Determine the [x, y] coordinate at the center of the cell enclosing the given text.  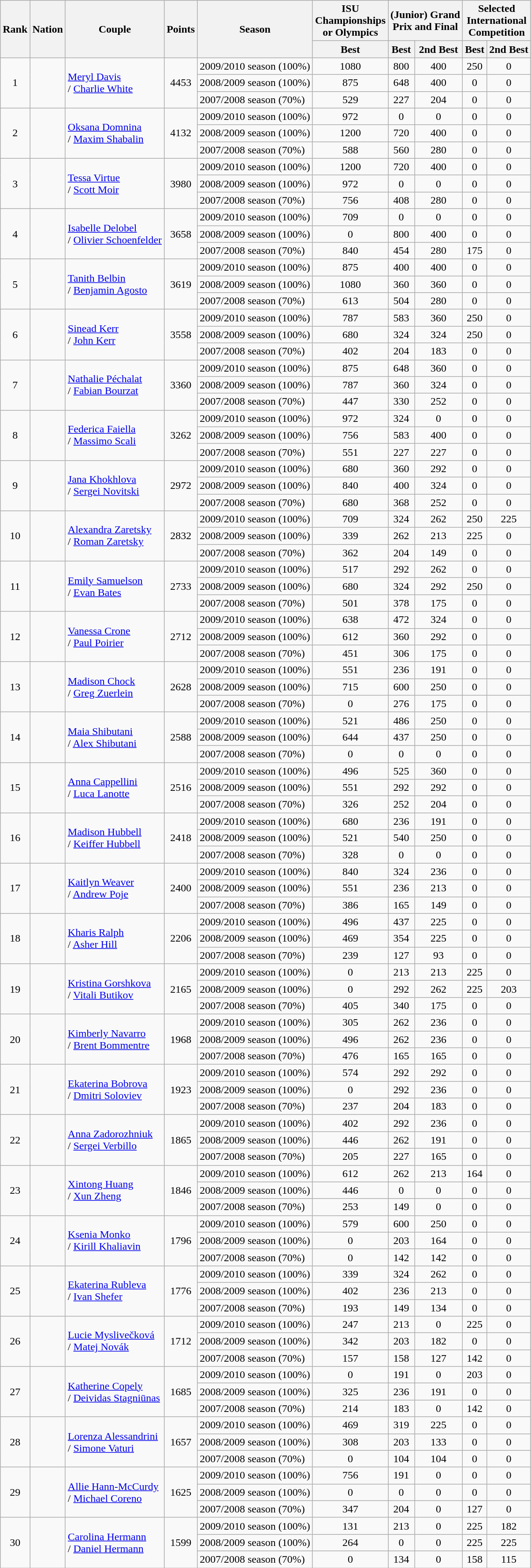
16 [15, 838]
Kharis Ralph / Asher Hill [115, 939]
306 [401, 653]
362 [350, 553]
529 [350, 100]
Anna Cappellini / Luca Lanotte [115, 788]
1712 [181, 1341]
Kimberly Navarro / Brent Bommentre [115, 1039]
115 [509, 1559]
Ksenia Monko / Kirill Khaliavin [115, 1240]
2972 [181, 485]
237 [350, 1106]
2516 [181, 788]
347 [350, 1509]
644 [350, 737]
328 [350, 855]
1 [15, 83]
525 [401, 771]
Lorenza Alessandrini / Simone Vaturi [115, 1442]
Vanessa Crone / Paul Poirier [115, 637]
354 [401, 939]
486 [401, 720]
517 [350, 570]
3658 [181, 234]
21 [15, 1090]
205 [350, 1157]
588 [350, 150]
27 [15, 1392]
20 [15, 1039]
2 [15, 133]
133 [439, 1442]
4 [15, 234]
26 [15, 1341]
264 [350, 1542]
28 [15, 1442]
378 [401, 603]
Kaitlyn Weaver / Andrew Poje [115, 888]
Federica Faiella / Massimo Scali [115, 435]
326 [350, 804]
4453 [181, 83]
408 [401, 200]
451 [350, 653]
2206 [181, 939]
2588 [181, 737]
9 [15, 485]
342 [350, 1341]
715 [350, 687]
Points [181, 29]
7 [15, 385]
Ekaterina Bobrova / Dmitri Soloviev [115, 1090]
476 [350, 1056]
2712 [181, 637]
3619 [181, 284]
19 [15, 989]
501 [350, 603]
Meryl Davis / Charlie White [115, 83]
3360 [181, 385]
Nation [48, 29]
319 [401, 1425]
14 [15, 737]
239 [350, 955]
4132 [181, 133]
574 [350, 1073]
638 [350, 620]
247 [350, 1325]
Madison Hubbell / Keiffer Hubbell [115, 838]
Xintong Huang / Xun Zheng [115, 1190]
Lucie Myslivečková / Matej Novák [115, 1341]
24 [15, 1240]
Emily Samuelson / Evan Bates [115, 586]
Selected International Competition [497, 21]
Couple [115, 29]
ISU Championships or Olympics [350, 21]
1685 [181, 1392]
276 [401, 704]
540 [401, 838]
Season [255, 29]
Kristina Gorshkova / Vitali Butikov [115, 989]
Sinead Kerr / John Kerr [115, 335]
1657 [181, 1442]
405 [350, 1006]
Katherine Copely / Deividas Stagniūnas [115, 1392]
214 [350, 1408]
Isabelle Delobel / Olivier Schoenfelder [115, 234]
Rank [15, 29]
2733 [181, 586]
560 [401, 150]
Tessa Virtue / Scott Moir [115, 183]
Jana Khokhlova / Sergei Novitski [115, 485]
18 [15, 939]
340 [401, 1006]
1599 [181, 1542]
3980 [181, 183]
1923 [181, 1090]
2418 [181, 838]
5 [15, 284]
3558 [181, 335]
10 [15, 536]
447 [350, 402]
11 [15, 586]
1865 [181, 1140]
8 [15, 435]
613 [350, 301]
22 [15, 1140]
1625 [181, 1492]
13 [15, 687]
386 [350, 905]
325 [350, 1392]
Allie Hann-McCurdy / Michael Coreno [115, 1492]
305 [350, 1022]
(Junior) Grand Prix and Final [426, 21]
504 [401, 301]
157 [350, 1358]
330 [401, 402]
579 [350, 1224]
2832 [181, 536]
308 [350, 1442]
25 [15, 1291]
3 [15, 183]
Alexandra Zaretsky / Roman Zaretsky [115, 536]
Anna Zadorozhniuk / Sergei Verbillo [115, 1140]
Carolina Hermann / Daniel Hermann [115, 1542]
3262 [181, 435]
12 [15, 637]
93 [439, 955]
Nathalie Péchalat / Fabian Bourzat [115, 385]
6 [15, 335]
23 [15, 1190]
1846 [181, 1190]
253 [350, 1207]
193 [350, 1308]
368 [401, 502]
Ekaterina Rubleva / Ivan Shefer [115, 1291]
454 [401, 251]
Maia Shibutani / Alex Shibutani [115, 737]
29 [15, 1492]
2400 [181, 888]
1796 [181, 1240]
Oksana Domnina / Maxim Shabalin [115, 133]
2628 [181, 687]
15 [15, 788]
472 [401, 620]
30 [15, 1542]
Tanith Belbin / Benjamin Agosto [115, 284]
2165 [181, 989]
Madison Chock / Greg Zuerlein [115, 687]
131 [350, 1526]
17 [15, 888]
1776 [181, 1291]
1968 [181, 1039]
